Identify which cell holds the provided text, then report its (x, y) central coordinate. 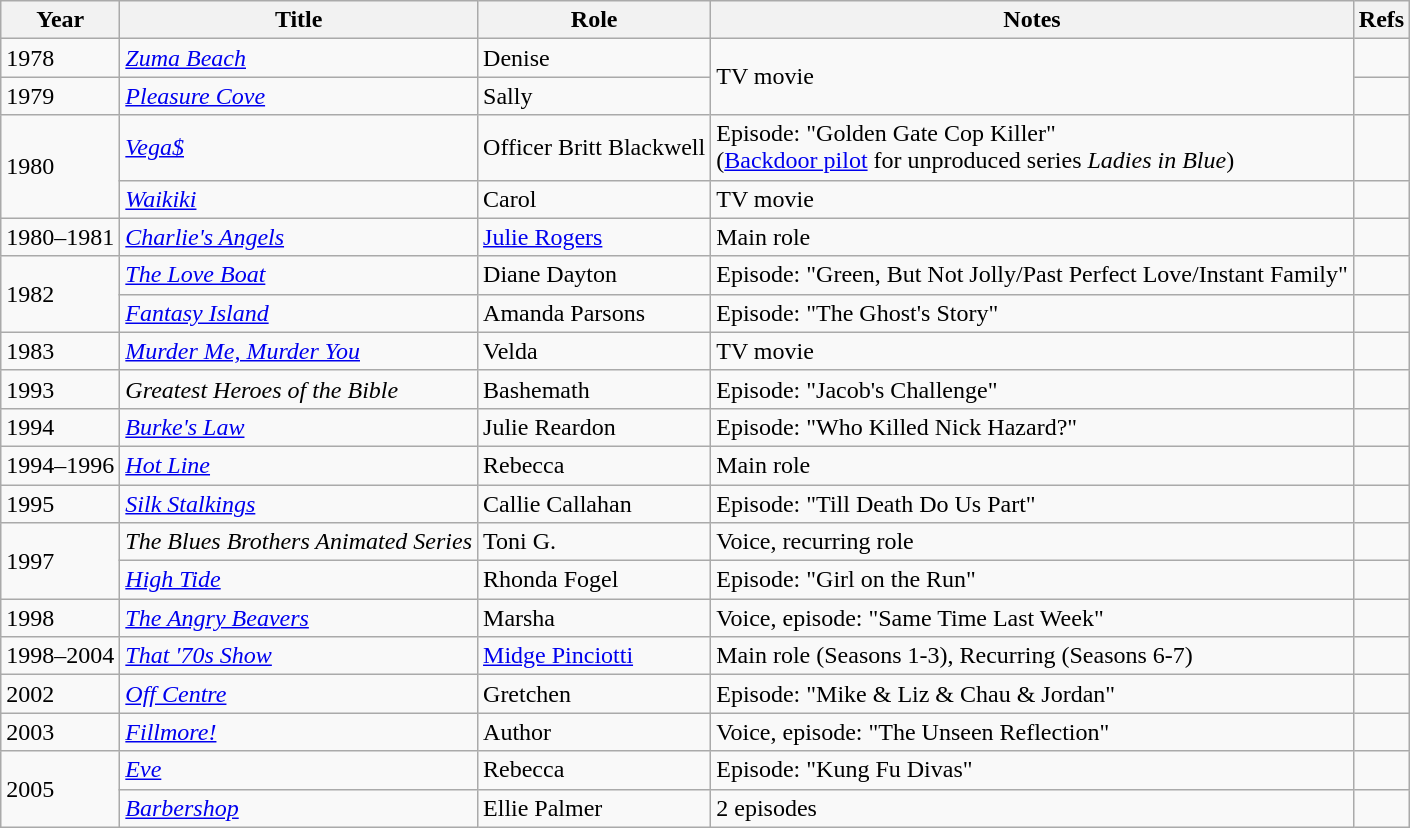
High Tide (299, 580)
Fillmore! (299, 732)
The Blues Brothers Animated Series (299, 542)
Toni G. (594, 542)
Voice, episode: "The Unseen Reflection" (1032, 732)
Charlie's Angels (299, 237)
2002 (60, 694)
Marsha (594, 618)
Off Centre (299, 694)
Carol (594, 199)
1980–1981 (60, 237)
1997 (60, 561)
Episode: "Mike & Liz & Chau & Jordan" (1032, 694)
Episode: "Girl on the Run" (1032, 580)
1993 (60, 389)
Vega$ (299, 148)
Hot Line (299, 465)
Episode: "The Ghost's Story" (1032, 313)
Refs (1381, 20)
Episode: "Golden Gate Cop Killer"(Backdoor pilot for unproduced series Ladies in Blue) (1032, 148)
1994 (60, 427)
Eve (299, 770)
2003 (60, 732)
Waikiki (299, 199)
Callie Callahan (594, 503)
Greatest Heroes of the Bible (299, 389)
Julie Rogers (594, 237)
1982 (60, 294)
Officer Britt Blackwell (594, 148)
1979 (60, 96)
Zuma Beach (299, 58)
Barbershop (299, 808)
Pleasure Cove (299, 96)
1998–2004 (60, 656)
Rhonda Fogel (594, 580)
Year (60, 20)
Amanda Parsons (594, 313)
1980 (60, 166)
Julie Reardon (594, 427)
Episode: "Who Killed Nick Hazard?" (1032, 427)
Fantasy Island (299, 313)
Episode: "Kung Fu Divas" (1032, 770)
The Love Boat (299, 275)
Main role (Seasons 1-3), Recurring (Seasons 6-7) (1032, 656)
Notes (1032, 20)
Murder Me, Murder You (299, 351)
2 episodes (1032, 808)
Denise (594, 58)
Gretchen (594, 694)
Episode: "Till Death Do Us Part" (1032, 503)
2005 (60, 789)
Voice, recurring role (1032, 542)
Velda (594, 351)
Burke's Law (299, 427)
That '70s Show (299, 656)
Voice, episode: "Same Time Last Week" (1032, 618)
Diane Dayton (594, 275)
Silk Stalkings (299, 503)
Midge Pinciotti (594, 656)
1978 (60, 58)
1995 (60, 503)
1994–1996 (60, 465)
Episode: "Jacob's Challenge" (1032, 389)
Role (594, 20)
The Angry Beavers (299, 618)
1998 (60, 618)
Author (594, 732)
Episode: "Green, But Not Jolly/Past Perfect Love/Instant Family" (1032, 275)
Sally (594, 96)
Title (299, 20)
Ellie Palmer (594, 808)
Bashemath (594, 389)
1983 (60, 351)
